Scan for the cell matching the given text and deliver its (X, Y) coordinate at center. 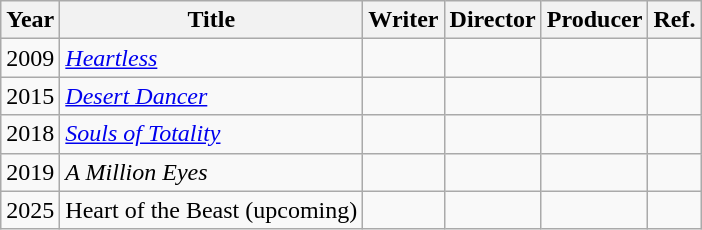
2009 (30, 58)
Ref. (674, 20)
Heartless (212, 58)
2025 (30, 210)
Desert Dancer (212, 96)
2018 (30, 134)
Year (30, 20)
Producer (594, 20)
Souls of Totality (212, 134)
A Million Eyes (212, 172)
2015 (30, 96)
Writer (404, 20)
Director (492, 20)
Heart of the Beast (upcoming) (212, 210)
Title (212, 20)
2019 (30, 172)
